Scan for the cell matching the given text and deliver its (x, y) coordinate at center. 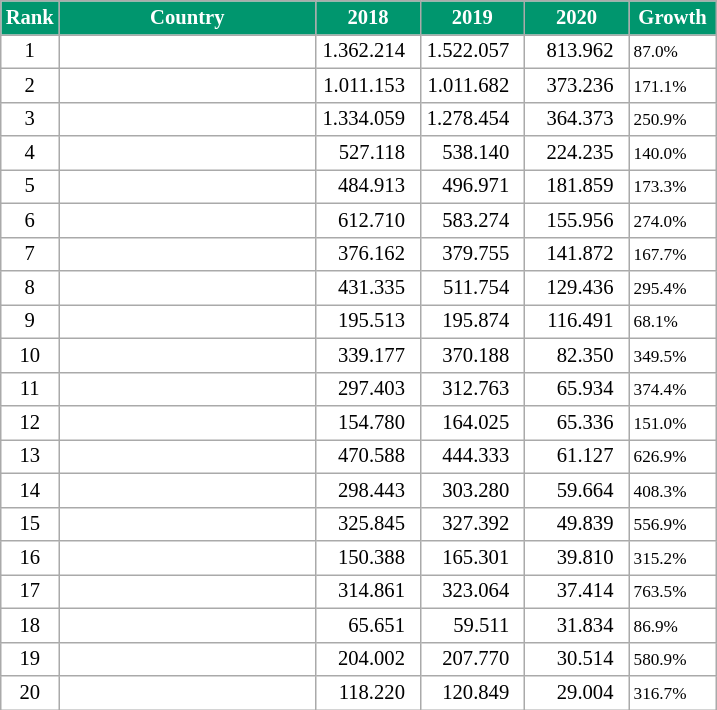
17 (30, 591)
511.754 (472, 287)
6 (30, 220)
59.511 (472, 625)
204.002 (368, 659)
31.834 (576, 625)
20 (30, 693)
181.859 (576, 186)
9 (30, 321)
316.7% (673, 693)
312.763 (472, 389)
626.9% (673, 456)
151.0% (673, 423)
49.839 (576, 524)
61.127 (576, 456)
195.874 (472, 321)
374.4% (673, 389)
583.274 (472, 220)
484.913 (368, 186)
59.664 (576, 490)
14 (30, 490)
339.177 (368, 355)
323.064 (472, 591)
298.443 (368, 490)
141.872 (576, 254)
373.236 (576, 85)
314.861 (368, 591)
7 (30, 254)
250.9% (673, 119)
2020 (576, 17)
1 (30, 51)
496.971 (472, 186)
165.301 (472, 557)
65.934 (576, 389)
Rank (30, 17)
444.333 (472, 456)
154.780 (368, 423)
37.414 (576, 591)
82.350 (576, 355)
11 (30, 389)
5 (30, 186)
556.9% (673, 524)
18 (30, 625)
30.514 (576, 659)
612.710 (368, 220)
12 (30, 423)
470.588 (368, 456)
2019 (472, 17)
116.491 (576, 321)
39.810 (576, 557)
65.651 (368, 625)
2 (30, 85)
295.4% (673, 287)
167.7% (673, 254)
408.3% (673, 490)
1.334.059 (368, 119)
13 (30, 456)
118.220 (368, 693)
3 (30, 119)
68.1% (673, 321)
155.956 (576, 220)
164.025 (472, 423)
173.3% (673, 186)
303.280 (472, 490)
376.162 (368, 254)
1.362.214 (368, 51)
1.278.454 (472, 119)
315.2% (673, 557)
2018 (368, 17)
Growth (673, 17)
1.011.153 (368, 85)
129.436 (576, 287)
19 (30, 659)
364.373 (576, 119)
86.9% (673, 625)
370.188 (472, 355)
325.845 (368, 524)
Country (188, 17)
297.403 (368, 389)
813.962 (576, 51)
349.5% (673, 355)
8 (30, 287)
224.235 (576, 153)
29.004 (576, 693)
87.0% (673, 51)
195.513 (368, 321)
527.118 (368, 153)
16 (30, 557)
140.0% (673, 153)
120.849 (472, 693)
4 (30, 153)
274.0% (673, 220)
150.388 (368, 557)
15 (30, 524)
1.011.682 (472, 85)
327.392 (472, 524)
538.140 (472, 153)
65.336 (576, 423)
431.335 (368, 287)
207.770 (472, 659)
10 (30, 355)
379.755 (472, 254)
171.1% (673, 85)
580.9% (673, 659)
1.522.057 (472, 51)
763.5% (673, 591)
